Return the [X, Y] coordinate for the center point of the cell that contains the specified text.  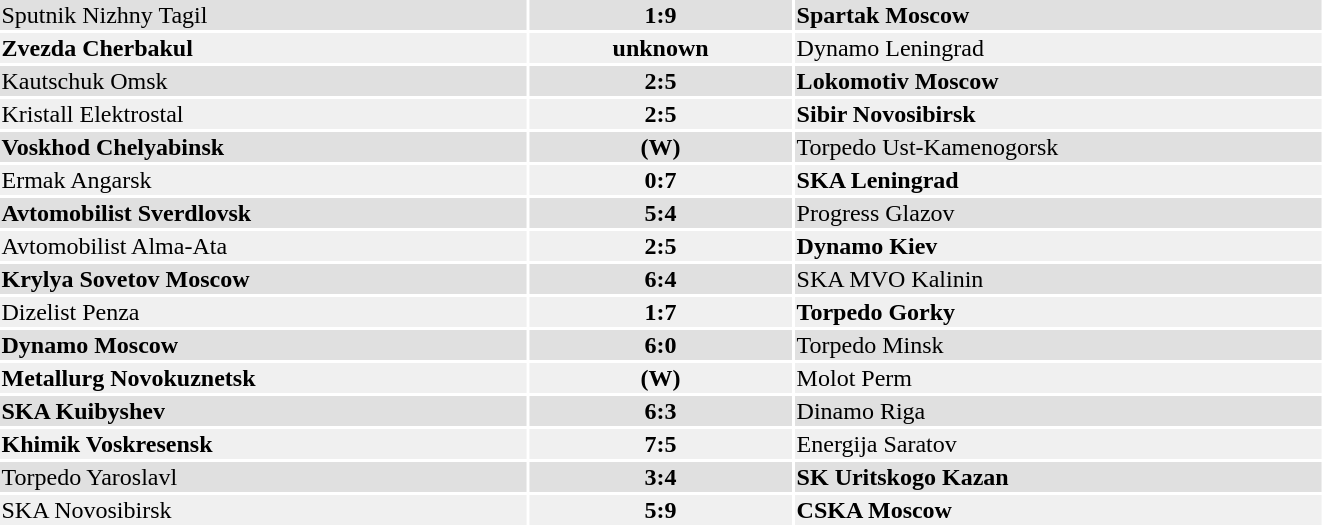
SK Uritskogo Kazan [1058, 477]
Krylya Sovetov Moscow [263, 279]
Metallurg Novokuznetsk [263, 378]
Progress Glazov [1058, 213]
SKA Novosibirsk [263, 510]
Avtomobilist Alma-Ata [263, 246]
Sputnik Nizhny Tagil [263, 15]
3:4 [660, 477]
SKA MVO Kalinin [1058, 279]
Ermak Angarsk [263, 180]
0:7 [660, 180]
5:9 [660, 510]
CSKA Moscow [1058, 510]
6:4 [660, 279]
SKA Leningrad [1058, 180]
5:4 [660, 213]
1:9 [660, 15]
Torpedo Minsk [1058, 345]
6:3 [660, 411]
Torpedo Gorky [1058, 312]
Torpedo Ust-Kamenogorsk [1058, 147]
Avtomobilist Sverdlovsk [263, 213]
Dynamo Leningrad [1058, 48]
Spartak Moscow [1058, 15]
7:5 [660, 444]
Dinamo Riga [1058, 411]
unknown [660, 48]
Sibir Novosibirsk [1058, 114]
Voskhod Chelyabinsk [263, 147]
Lokomotiv Moscow [1058, 81]
SKA Kuibyshev [263, 411]
Dynamo Kiev [1058, 246]
Molot Perm [1058, 378]
6:0 [660, 345]
Kristall Elektrostal [263, 114]
Kautschuk Omsk [263, 81]
Dynamo Moscow [263, 345]
Dizelist Penza [263, 312]
Zvezda Cherbakul [263, 48]
Torpedo Yaroslavl [263, 477]
Energija Saratov [1058, 444]
1:7 [660, 312]
Khimik Voskresensk [263, 444]
